From the cell containing the given text, extract its center point as [x, y] coordinate. 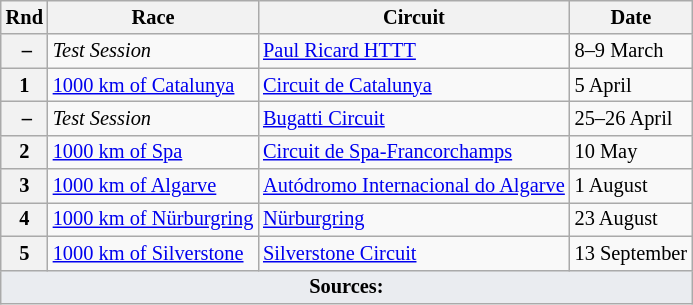
1000 km of Catalunya [153, 85]
13 September [631, 253]
Date [631, 17]
Paul Ricard HTTT [414, 51]
5 April [631, 85]
Sources: [346, 287]
25–26 April [631, 118]
Circuit de Spa-Francorchamps [414, 152]
3 [24, 186]
23 August [631, 219]
Rnd [24, 17]
2 [24, 152]
10 May [631, 152]
Bugatti Circuit [414, 118]
Circuit de Catalunya [414, 85]
1000 km of Algarve [153, 186]
1 [24, 85]
4 [24, 219]
Nürburgring [414, 219]
5 [24, 253]
1 August [631, 186]
8–9 March [631, 51]
Silverstone Circuit [414, 253]
Autódromo Internacional do Algarve [414, 186]
Circuit [414, 17]
1000 km of Spa [153, 152]
Race [153, 17]
1000 km of Nürburgring [153, 219]
1000 km of Silverstone [153, 253]
